For the text-containing cell, return its midpoint in [x, y] coordinate format. 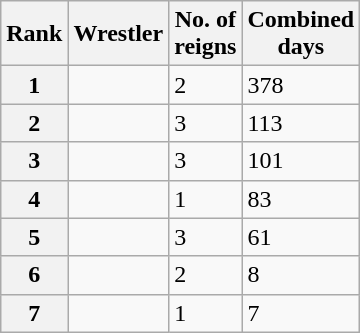
6 [34, 275]
101 [301, 161]
113 [301, 123]
Wrestler [118, 34]
61 [301, 237]
4 [34, 199]
No. ofreigns [206, 34]
Rank [34, 34]
Combineddays [301, 34]
378 [301, 85]
8 [301, 275]
5 [34, 237]
83 [301, 199]
